Output the [X, Y] coordinate of the center of the cell containing the given text.  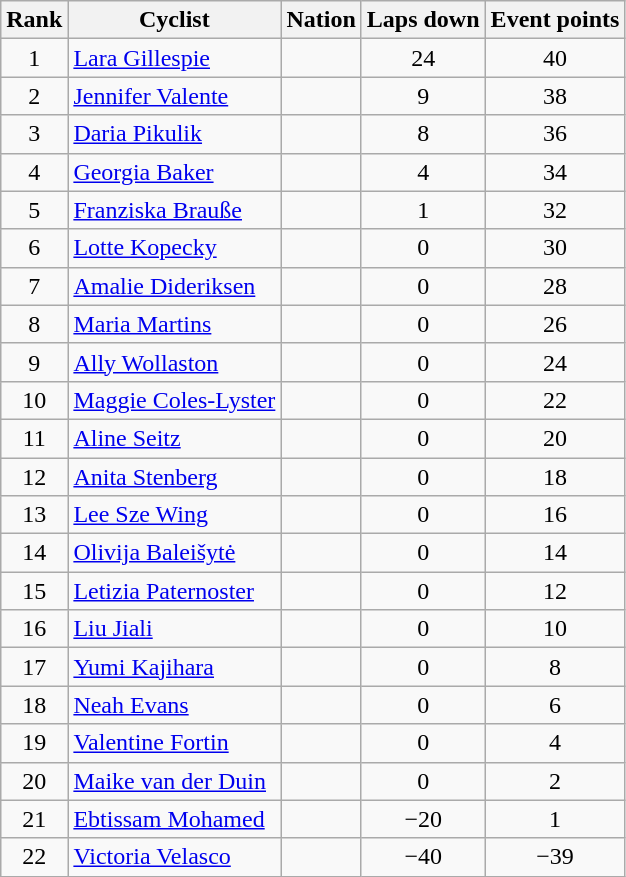
Maria Martins [174, 324]
Laps down [423, 20]
34 [555, 172]
19 [34, 743]
26 [555, 324]
Maike van der Duin [174, 781]
Ally Wollaston [174, 362]
28 [555, 286]
Franziska Brauße [174, 210]
Lee Sze Wing [174, 515]
Anita Stenberg [174, 477]
Nation [321, 20]
30 [555, 248]
Lotte Kopecky [174, 248]
−40 [423, 857]
Letizia Paternoster [174, 591]
Cyclist [174, 20]
Aline Seitz [174, 438]
36 [555, 134]
Georgia Baker [174, 172]
Amalie Dideriksen [174, 286]
Daria Pikulik [174, 134]
7 [34, 286]
Rank [34, 20]
32 [555, 210]
Event points [555, 20]
Valentine Fortin [174, 743]
17 [34, 667]
5 [34, 210]
15 [34, 591]
Neah Evans [174, 705]
Jennifer Valente [174, 96]
Olivija Baleišytė [174, 553]
−39 [555, 857]
13 [34, 515]
Lara Gillespie [174, 58]
Liu Jiali [174, 629]
21 [34, 819]
38 [555, 96]
Maggie Coles-Lyster [174, 400]
Victoria Velasco [174, 857]
11 [34, 438]
Yumi Kajihara [174, 667]
Ebtissam Mohamed [174, 819]
−20 [423, 819]
40 [555, 58]
3 [34, 134]
